Determine the [X, Y] coordinate at the center of the cell enclosing the given text.  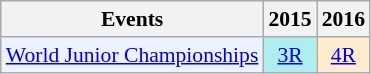
3R [290, 55]
2016 [344, 19]
Events [132, 19]
World Junior Championships [132, 55]
4R [344, 55]
2015 [290, 19]
